Provide the (X, Y) coordinate of the cell's center where the given text is located.  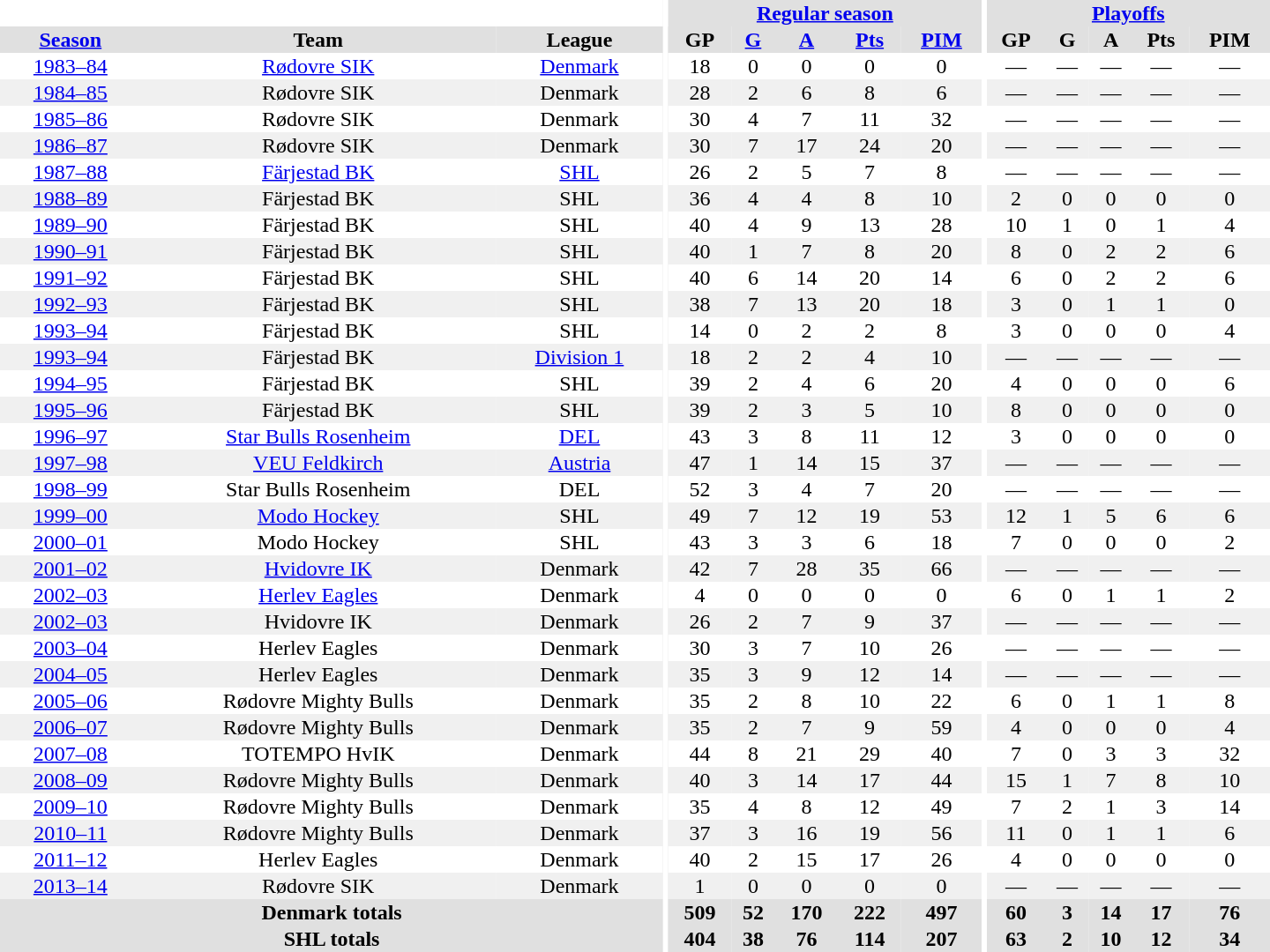
1992–93 (71, 304)
1998–99 (71, 489)
222 (870, 912)
63 (1016, 939)
League (579, 40)
29 (870, 754)
1986–87 (71, 145)
16 (807, 833)
404 (700, 939)
2010–11 (71, 833)
SHL totals (332, 939)
Division 1 (579, 357)
1988–89 (71, 198)
2011–12 (71, 859)
497 (942, 912)
114 (870, 939)
1997–98 (71, 463)
2008–09 (71, 780)
24 (870, 145)
2003–04 (71, 648)
53 (942, 516)
2006–07 (71, 727)
VEU Feldkirch (318, 463)
36 (700, 198)
2001–02 (71, 569)
60 (1016, 912)
1984–85 (71, 93)
TOTEMPO HvIK (318, 754)
1991–92 (71, 278)
1995–96 (71, 410)
170 (807, 912)
Denmark totals (332, 912)
42 (700, 569)
2009–10 (71, 807)
1985–86 (71, 119)
1983–84 (71, 66)
2005–06 (71, 701)
Team (318, 40)
Playoffs (1129, 13)
21 (807, 754)
207 (942, 939)
2013–14 (71, 886)
1990–91 (71, 251)
Season (71, 40)
47 (700, 463)
1999–00 (71, 516)
509 (700, 912)
1994–95 (71, 383)
2000–01 (71, 542)
1989–90 (71, 225)
2004–05 (71, 674)
22 (942, 701)
59 (942, 727)
34 (1229, 939)
56 (942, 833)
66 (942, 569)
1987–88 (71, 172)
Austria (579, 463)
Regular season (825, 13)
2007–08 (71, 754)
1996–97 (71, 436)
